For the text-containing cell, return its midpoint in (x, y) coordinate format. 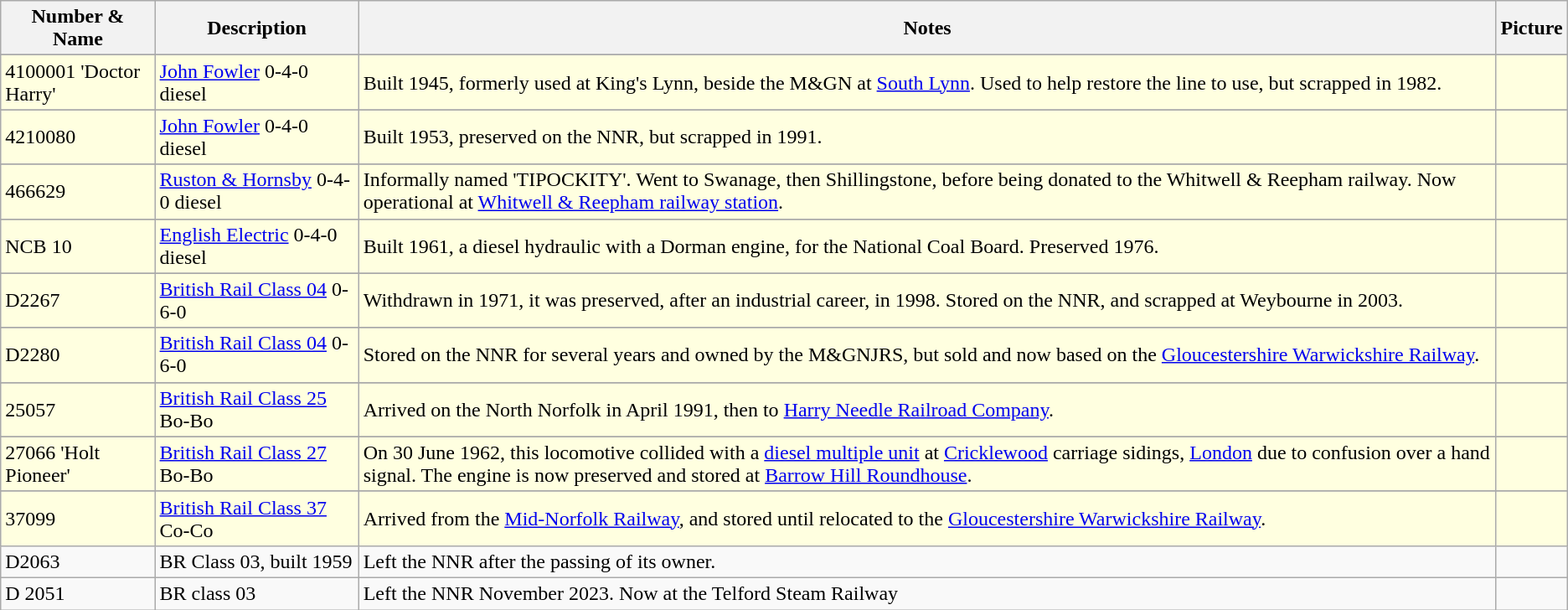
English Electric 0-4-0 diesel (256, 246)
NCB 10 (78, 246)
British Rail Class 25 Bo-Bo (256, 409)
Left the NNR November 2023. Now at the Telford Steam Railway (927, 593)
37099 (78, 518)
Built 1945, formerly used at King's Lynn, beside the M&GN at South Lynn. Used to help restore the line to use, but scrapped in 1982. (927, 82)
Notes (927, 28)
Left the NNR after the passing of its owner. (927, 561)
4100001 'Doctor Harry' (78, 82)
D2280 (78, 355)
Number & Name (78, 28)
Arrived from the Mid-Norfolk Railway, and stored until relocated to the Gloucestershire Warwickshire Railway. (927, 518)
4210080 (78, 137)
Stored on the NNR for several years and owned by the M&GNJRS, but sold and now based on the Gloucestershire Warwickshire Railway. (927, 355)
466629 (78, 191)
Description (256, 28)
British Rail Class 27 Bo-Bo (256, 464)
27066 'Holt Pioneer' (78, 464)
D 2051 (78, 593)
D2063 (78, 561)
25057 (78, 409)
British Rail Class 37 Co-Co (256, 518)
D2267 (78, 300)
Ruston & Hornsby 0-4-0 diesel (256, 191)
Built 1953, preserved on the NNR, but scrapped in 1991. (927, 137)
Arrived on the North Norfolk in April 1991, then to Harry Needle Railroad Company. (927, 409)
Built 1961, a diesel hydraulic with a Dorman engine, for the National Coal Board. Preserved 1976. (927, 246)
Withdrawn in 1971, it was preserved, after an industrial career, in 1998. Stored on the NNR, and scrapped at Weybourne in 2003. (927, 300)
BR class 03 (256, 593)
BR Class 03, built 1959 (256, 561)
Picture (1531, 28)
